Identify which cell holds the provided text, then report its (x, y) central coordinate. 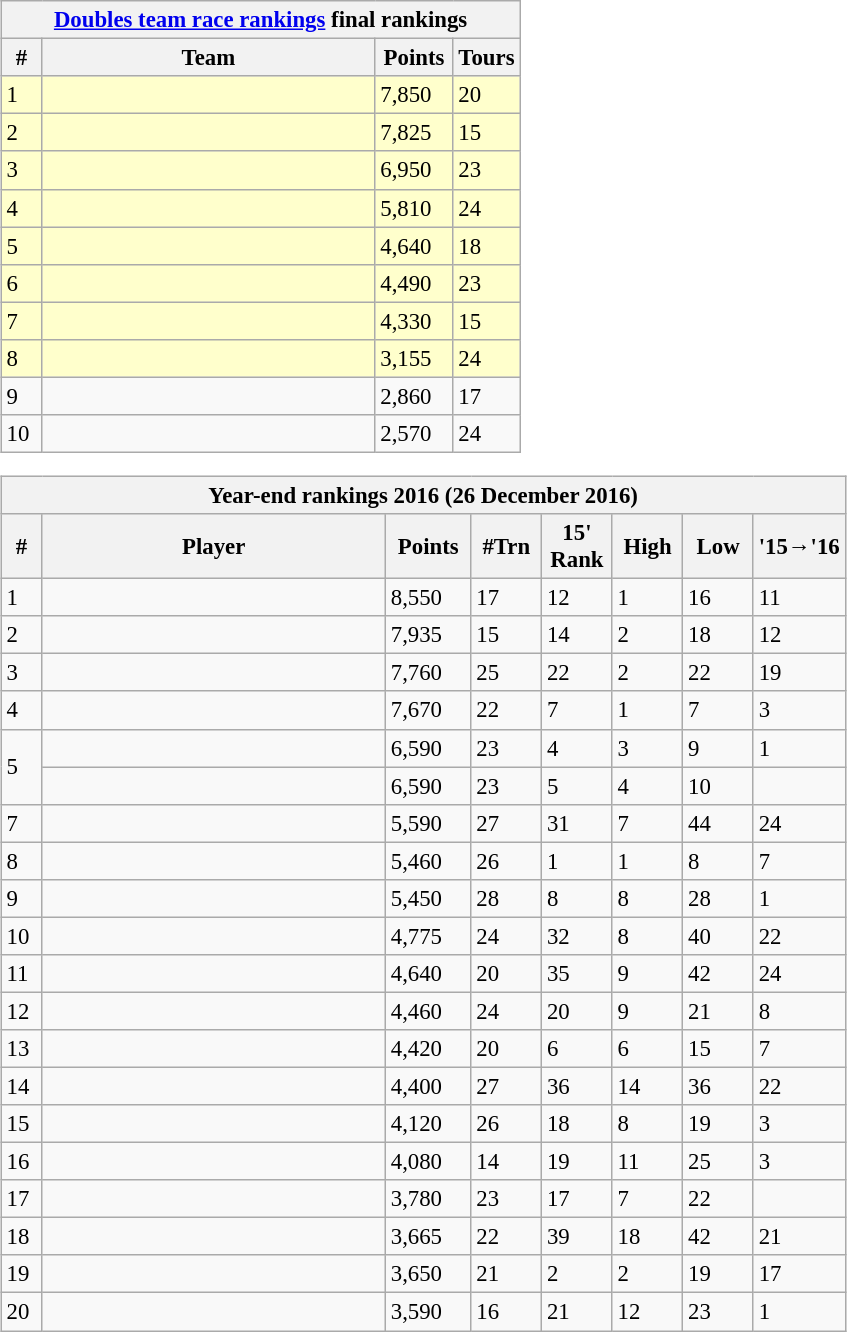
35 (578, 974)
High (648, 546)
4,490 (414, 283)
Low (718, 546)
Tours (486, 58)
Year-end rankings 2016 (26 December 2016) (423, 495)
5,450 (428, 898)
31 (578, 823)
Team (208, 58)
Doubles team race rankings final rankings (260, 20)
4,080 (428, 1162)
4,460 (428, 1011)
5,590 (428, 823)
3,155 (414, 358)
4,775 (428, 936)
Player (214, 546)
39 (578, 1237)
7,825 (414, 133)
2,570 (414, 434)
15' Rank (578, 546)
8,550 (428, 598)
3,590 (428, 1312)
5,810 (414, 208)
7,935 (428, 635)
6,950 (414, 170)
3,650 (428, 1274)
7,670 (428, 710)
'15→'16 (799, 546)
2,860 (414, 396)
#Trn (506, 546)
3,665 (428, 1237)
40 (718, 936)
7,850 (414, 95)
7,760 (428, 673)
4,420 (428, 1049)
4,330 (414, 321)
13 (22, 1049)
3,780 (428, 1199)
4,120 (428, 1124)
5,460 (428, 861)
44 (718, 823)
32 (578, 936)
4,400 (428, 1086)
